Determine the (x, y) coordinate at the center of the cell enclosing the given text.  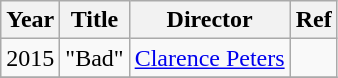
Title (94, 20)
Clarence Peters (210, 58)
2015 (30, 58)
Year (30, 20)
Ref (314, 20)
Director (210, 20)
"Bad" (94, 58)
